Find where the given text appears and provide that cell's center as (X, Y) coordinate. 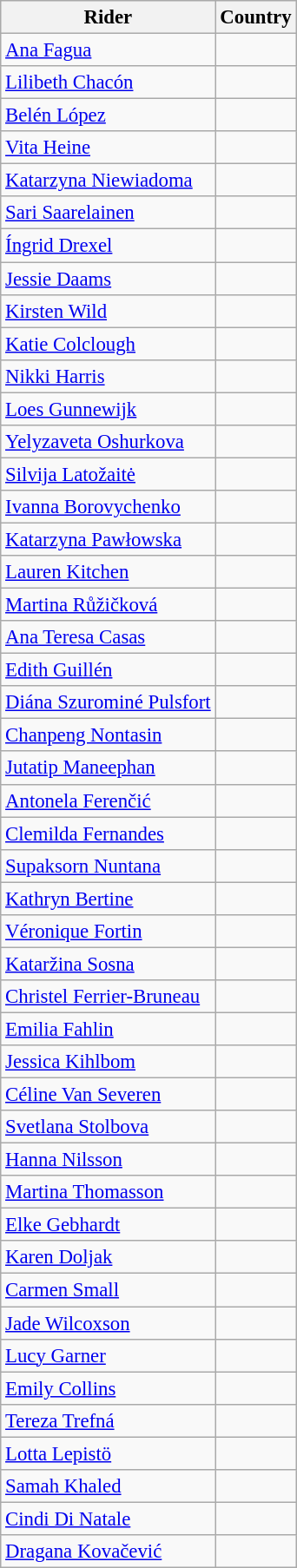
Nikki Harris (108, 376)
Katarzyna Niewiadoma (108, 181)
Emilia Fahlin (108, 1029)
Dragana Kovačević (108, 1552)
Jutatip Maneephan (108, 768)
Cindi Di Natale (108, 1519)
Kathryn Bertine (108, 899)
Chanpeng Nontasin (108, 735)
Belén López (108, 115)
Christel Ferrier-Bruneau (108, 997)
Karen Doljak (108, 1258)
Jade Wilcoxson (108, 1323)
Hanna Nilsson (108, 1160)
Rider (108, 17)
Kirsten Wild (108, 311)
Martina Thomasson (108, 1192)
Ivanna Borovychenko (108, 507)
Íngrid Drexel (108, 246)
Jessie Daams (108, 279)
Diána Szurominé Pulsfort (108, 702)
Supaksorn Nuntana (108, 866)
Sari Saarelainen (108, 213)
Martina Růžičková (108, 605)
Silvija Latožaitė (108, 474)
Jessica Kihlbom (108, 1062)
Ana Teresa Casas (108, 637)
Katarzyna Pawłowska (108, 539)
Tereza Trefná (108, 1420)
Loes Gunnewijk (108, 409)
Yelyzaveta Oshurkova (108, 442)
Emily Collins (108, 1388)
Svetlana Stolbova (108, 1127)
Vita Heine (108, 148)
Elke Gebhardt (108, 1225)
Lucy Garner (108, 1355)
Céline Van Severen (108, 1095)
Véronique Fortin (108, 932)
Carmen Small (108, 1290)
Kataržina Sosna (108, 964)
Lauren Kitchen (108, 572)
Ana Fagua (108, 50)
Lilibeth Chacón (108, 82)
Edith Guillén (108, 670)
Clemilda Fernandes (108, 833)
Country (255, 17)
Antonela Ferenčić (108, 800)
Lotta Lepistö (108, 1453)
Katie Colclough (108, 344)
Samah Khaled (108, 1486)
